For the text-containing cell, return its midpoint in [x, y] coordinate format. 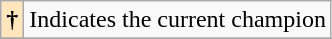
† [12, 20]
Indicates the current champion [178, 20]
